Locate the cell with the specified text and output its (X, Y) center coordinate. 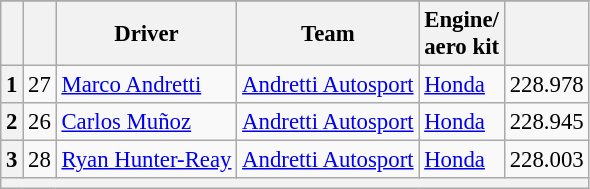
228.003 (546, 160)
Driver (146, 34)
Engine/aero kit (462, 34)
2 (12, 122)
228.945 (546, 122)
26 (40, 122)
Marco Andretti (146, 85)
228.978 (546, 85)
Team (328, 34)
27 (40, 85)
1 (12, 85)
Carlos Muñoz (146, 122)
28 (40, 160)
Ryan Hunter-Reay (146, 160)
3 (12, 160)
